Search for the cell housing the specified text and yield its [x, y] center coordinate. 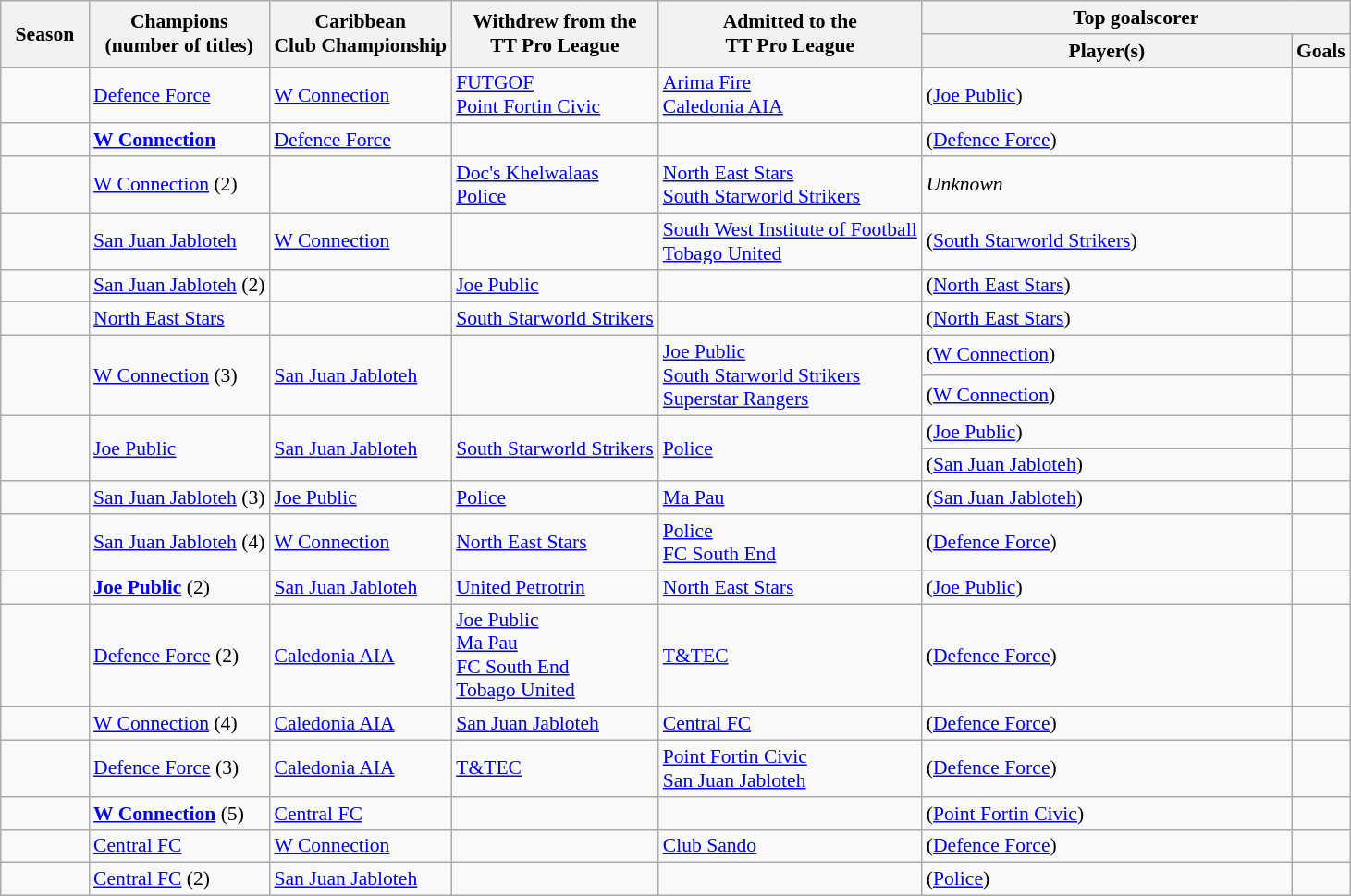
Central FC (2) [179, 879]
Defence Force (3) [179, 769]
(Point Fortin Civic) [1107, 814]
Point Fortin CivicSan Juan Jabloteh [790, 769]
San Juan Jabloteh (4) [179, 542]
W Connection (3) [179, 375]
Top goalscorer [1136, 18]
Arima FireCaledonia AIA [790, 94]
W Connection (4) [179, 724]
(Police) [1107, 879]
Ma Pau [790, 498]
Goals [1320, 51]
San Juan Jabloteh (3) [179, 498]
North East StarsSouth Starworld Strikers [790, 185]
Joe Public (2) [179, 587]
San Juan Jabloteh (2) [179, 286]
United Petrotrin [555, 587]
(South Starworld Strikers) [1107, 240]
W Connection (5) [179, 814]
Season [44, 33]
Unknown [1107, 185]
South West Institute of FootballTobago United [790, 240]
Withdrew from theTT Pro League [555, 33]
PoliceFC South End [790, 542]
CaribbeanClub Championship [361, 33]
FUTGOFPoint Fortin Civic [555, 94]
Joe PublicSouth Starworld StrikersSuperstar Rangers [790, 375]
Player(s) [1107, 51]
Champions(number of titles) [179, 33]
Club Sando [790, 846]
Doc's KhelwalaasPolice [555, 185]
W Connection (2) [179, 185]
Admitted to theTT Pro League [790, 33]
Joe PublicMa PauFC South EndTobago United [555, 656]
Defence Force (2) [179, 656]
